Provide the [x, y] coordinate of the cell's center where the given text is located.  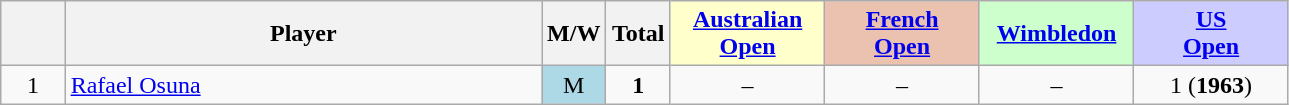
M [574, 85]
Player [303, 34]
Australian Open [747, 34]
French Open [902, 34]
US Open [1212, 34]
1 (1963) [1212, 85]
Total [638, 34]
Wimbledon [1056, 34]
M/W [574, 34]
Rafael Osuna [303, 85]
